Capture the cell that displays the provided text and extract its (x, y) central coordinate. 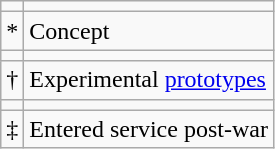
Entered service post-war (149, 129)
† (12, 80)
Experimental prototypes (149, 80)
‡ (12, 129)
* (12, 31)
Concept (149, 31)
